Find where the given text appears and provide that cell's center as (x, y) coordinate. 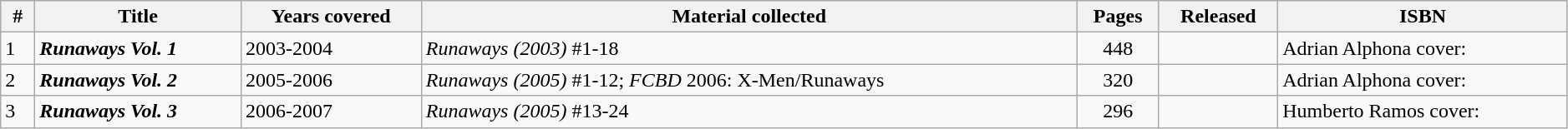
Humberto Ramos cover: (1423, 112)
1 (18, 48)
Runaways (2005) #13-24 (748, 112)
448 (1118, 48)
Runaways Vol. 1 (139, 48)
# (18, 17)
2 (18, 80)
2005-2006 (331, 80)
ISBN (1423, 17)
Runaways (2005) #1-12; FCBD 2006: X-Men/Runaways (748, 80)
Runaways Vol. 3 (139, 112)
Pages (1118, 17)
3 (18, 112)
Runaways Vol. 2 (139, 80)
Years covered (331, 17)
Title (139, 17)
Released (1218, 17)
296 (1118, 112)
Material collected (748, 17)
2003-2004 (331, 48)
Runaways (2003) #1-18 (748, 48)
2006-2007 (331, 112)
320 (1118, 80)
